Identify which cell holds the provided text, then report its [x, y] central coordinate. 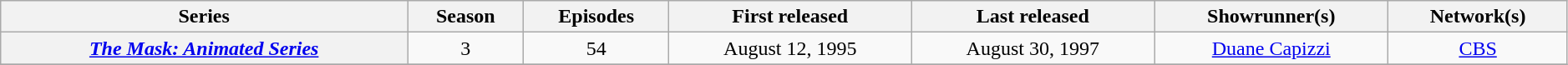
Series [204, 17]
Season [466, 17]
Duane Capizzi [1271, 48]
CBS [1478, 48]
The Mask: Animated Series [204, 48]
Last released [1033, 17]
First released [790, 17]
Network(s) [1478, 17]
August 30, 1997 [1033, 48]
54 [596, 48]
Showrunner(s) [1271, 17]
Episodes [596, 17]
August 12, 1995 [790, 48]
3 [466, 48]
